Provide the [X, Y] coordinate of the cell's center where the given text is located.  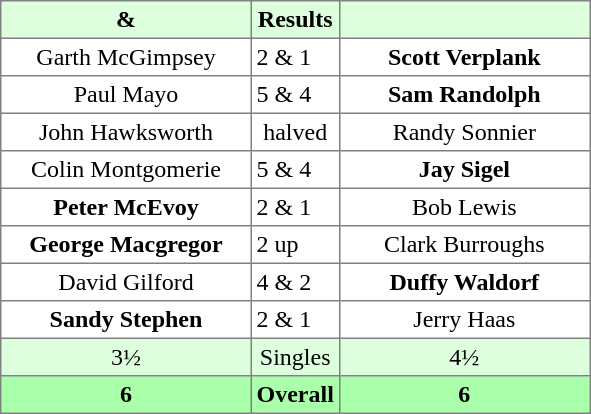
3½ [126, 357]
Singles [295, 357]
2 up [295, 245]
Colin Montgomerie [126, 170]
Paul Mayo [126, 95]
Results [295, 20]
Scott Verplank [464, 57]
David Gilford [126, 282]
Overall [295, 395]
Randy Sonnier [464, 132]
& [126, 20]
Clark Burroughs [464, 245]
Peter McEvoy [126, 207]
4 & 2 [295, 282]
Jerry Haas [464, 320]
Jay Sigel [464, 170]
Bob Lewis [464, 207]
Duffy Waldorf [464, 282]
halved [295, 132]
Sandy Stephen [126, 320]
John Hawksworth [126, 132]
Garth McGimpsey [126, 57]
4½ [464, 357]
Sam Randolph [464, 95]
George Macgregor [126, 245]
